Detect which cell encompasses the target text, then output its (X, Y) center coordinate. 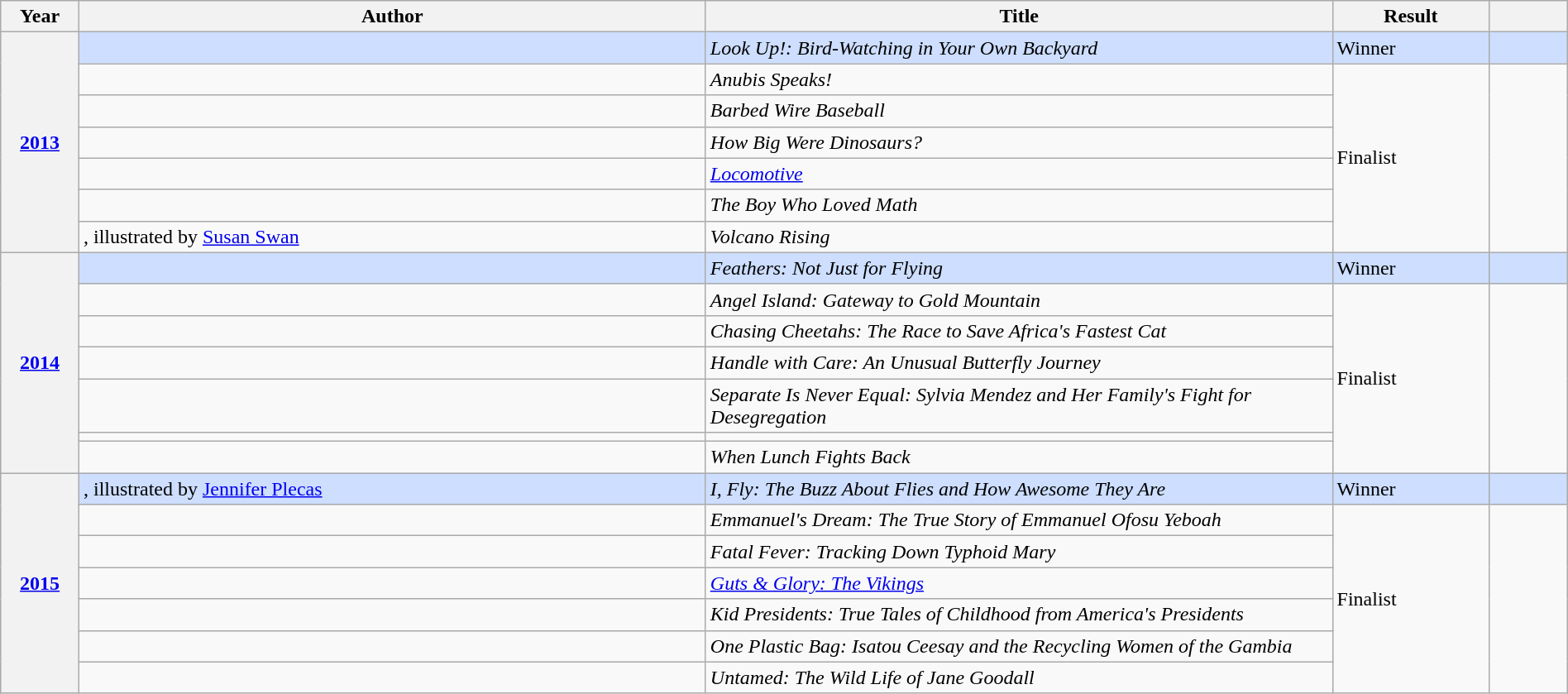
2014 (40, 362)
Angel Island: Gateway to Gold Mountain (1019, 299)
Fatal Fever: Tracking Down Typhoid Mary (1019, 552)
Untamed: The Wild Life of Jane Goodall (1019, 677)
I, Fly: The Buzz About Flies and How Awesome They Are (1019, 489)
How Big Were Dinosaurs? (1019, 142)
, illustrated by Jennifer Plecas (392, 489)
Year (40, 17)
Result (1411, 17)
When Lunch Fights Back (1019, 457)
, illustrated by Susan Swan (392, 237)
Anubis Speaks! (1019, 79)
Handle with Care: An Unusual Butterfly Journey (1019, 362)
Separate Is Never Equal: Sylvia Mendez and Her Family's Fight for Desegregation (1019, 405)
Emmanuel's Dream: The True Story of Emmanuel Ofosu Yeboah (1019, 520)
Feathers: Not Just for Flying (1019, 268)
Volcano Rising (1019, 237)
Look Up!: Bird-Watching in Your Own Backyard (1019, 48)
Barbed Wire Baseball (1019, 111)
Guts & Glory: The Vikings (1019, 583)
2013 (40, 142)
Chasing Cheetahs: The Race to Save Africa's Fastest Cat (1019, 331)
Locomotive (1019, 174)
Title (1019, 17)
Kid Presidents: True Tales of Childhood from America's Presidents (1019, 615)
The Boy Who Loved Math (1019, 205)
One Plastic Bag: Isatou Ceesay and the Recycling Women of the Gambia (1019, 646)
2015 (40, 583)
Author (392, 17)
